Determine the [X, Y] coordinate at the center of the cell enclosing the given text.  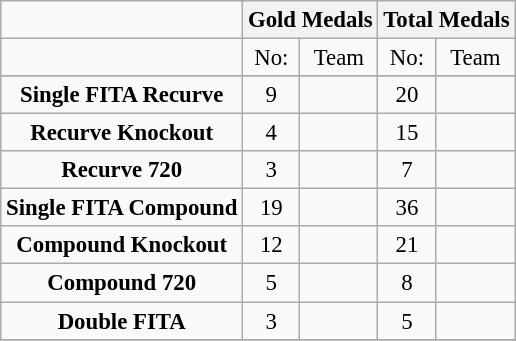
Recurve Knockout [122, 133]
15 [407, 133]
Compound Knockout [122, 245]
36 [407, 208]
12 [272, 245]
Compound 720 [122, 283]
Gold Medals [310, 20]
21 [407, 245]
Single FITA Recurve [122, 95]
7 [407, 170]
9 [272, 95]
Single FITA Compound [122, 208]
20 [407, 95]
Double FITA [122, 321]
4 [272, 133]
19 [272, 208]
Total Medals [446, 20]
8 [407, 283]
Recurve 720 [122, 170]
